For the text-containing cell, return its midpoint in (X, Y) coordinate format. 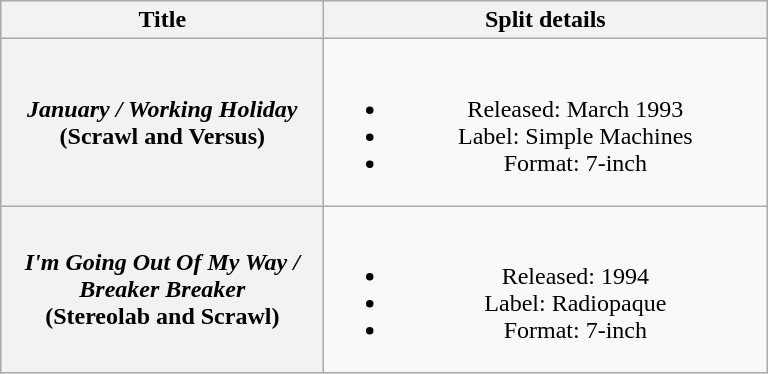
Title (162, 20)
January / Working Holiday(Scrawl and Versus) (162, 122)
Released: March 1993Label: Simple MachinesFormat: 7-inch (546, 122)
Split details (546, 20)
I'm Going Out Of My Way / Breaker Breaker(Stereolab and Scrawl) (162, 290)
Released: 1994Label: RadiopaqueFormat: 7-inch (546, 290)
